Output the (x, y) coordinate of the center of the cell containing the given text.  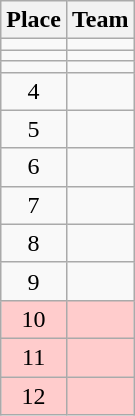
4 (34, 91)
6 (34, 167)
8 (34, 243)
5 (34, 129)
7 (34, 205)
12 (34, 395)
10 (34, 319)
Place (34, 20)
Team (100, 20)
9 (34, 281)
11 (34, 357)
